Determine the [x, y] coordinate at the center of the cell enclosing the given text.  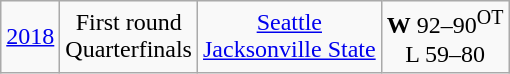
2018 [30, 37]
W 92–90OTL 59–80 [445, 37]
First roundQuarterfinals [129, 37]
SeattleJacksonville State [289, 37]
